Extract the [X, Y] coordinate from the center of the cell holding the provided text.  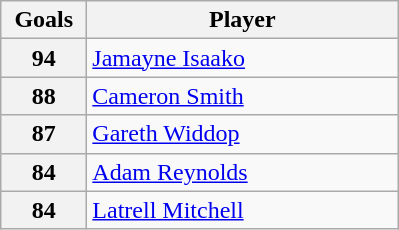
Player [242, 20]
94 [44, 58]
Adam Reynolds [242, 172]
Latrell Mitchell [242, 210]
Goals [44, 20]
Cameron Smith [242, 96]
Jamayne Isaako [242, 58]
88 [44, 96]
87 [44, 134]
Gareth Widdop [242, 134]
